For the text-containing cell, return its midpoint in (x, y) coordinate format. 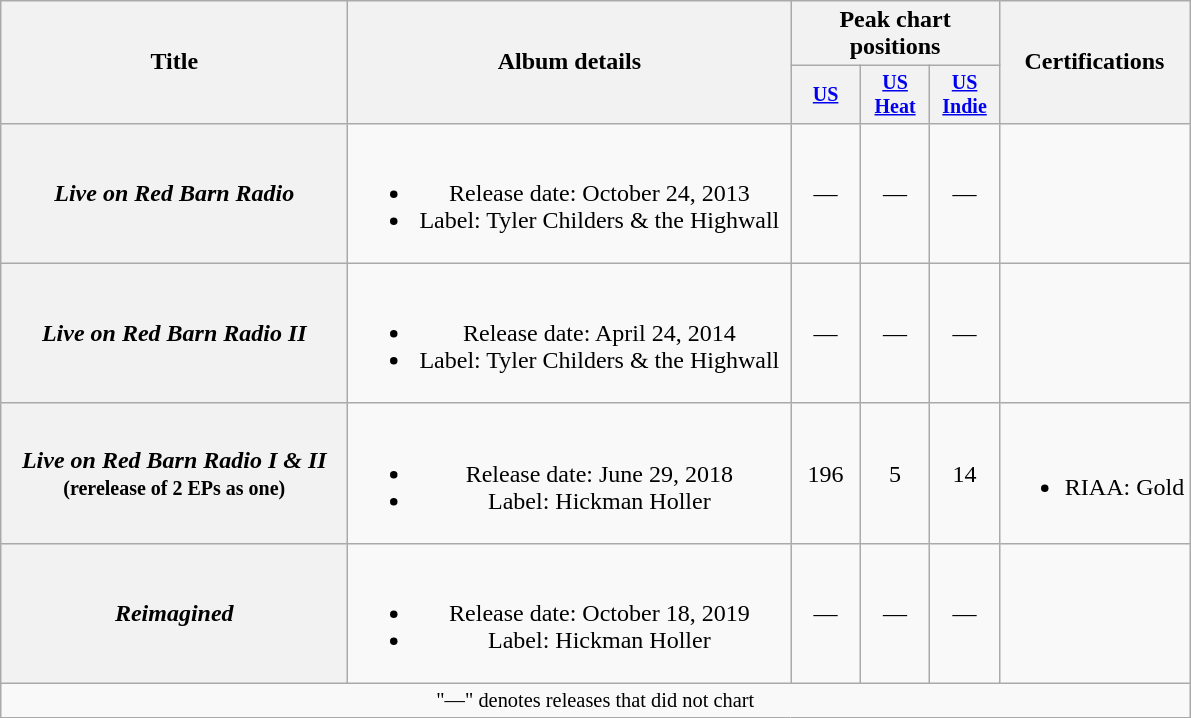
Live on Red Barn Radio I & II (rerelease of 2 EPs as one) (174, 473)
196 (826, 473)
14 (964, 473)
Live on Red Barn Radio II (174, 333)
Release date: April 24, 2014Label: Tyler Childers & the Highwall (570, 333)
"—" denotes releases that did not chart (596, 701)
US Heat (894, 94)
Album details (570, 62)
US (826, 94)
RIAA: Gold (1094, 473)
Release date: June 29, 2018Label: Hickman Holler (570, 473)
Reimagined (174, 613)
US Indie (964, 94)
Title (174, 62)
Certifications (1094, 62)
Live on Red Barn Radio (174, 193)
Peak chart positions (895, 34)
5 (894, 473)
Release date: October 24, 2013Label: Tyler Childers & the Highwall (570, 193)
Release date: October 18, 2019Label: Hickman Holler (570, 613)
